Locate the cell with the specified text and output its (x, y) center coordinate. 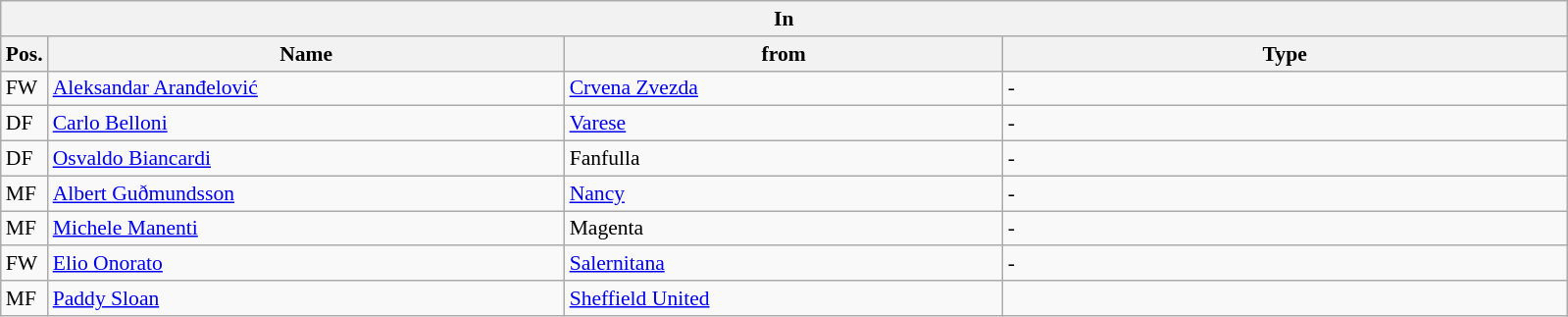
Magenta (784, 229)
Nancy (784, 193)
Michele Manenti (306, 229)
Varese (784, 124)
Aleksandar Aranđelović (306, 88)
Paddy Sloan (306, 298)
In (784, 19)
Name (306, 54)
Sheffield United (784, 298)
Salernitana (784, 264)
Fanfulla (784, 159)
Crvena Zvezda (784, 88)
Carlo Belloni (306, 124)
Type (1285, 54)
Pos. (25, 54)
Elio Onorato (306, 264)
Osvaldo Biancardi (306, 159)
from (784, 54)
Albert Guðmundsson (306, 193)
